Pinpoint the cell where the given text exists, returning its (x, y) midpoint coordinate. 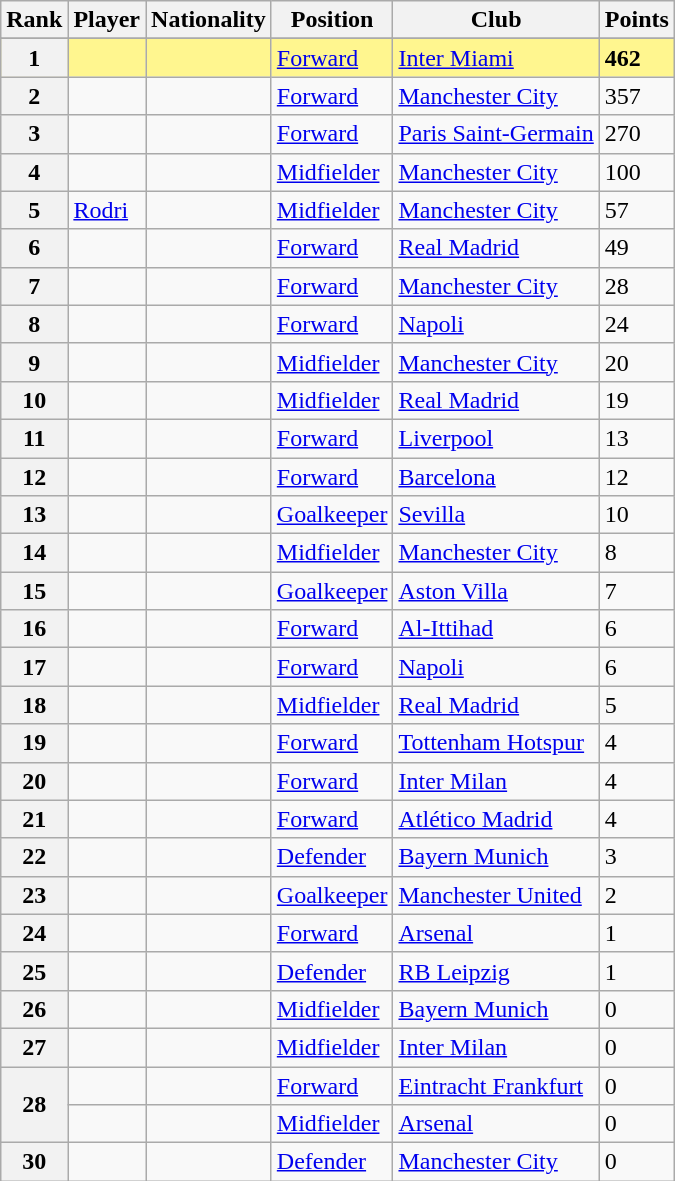
15 (34, 591)
49 (636, 248)
Eintracht Frankfurt (496, 1085)
11 (34, 438)
23 (34, 895)
Liverpool (496, 438)
Barcelona (496, 477)
Aston Villa (496, 591)
16 (34, 629)
Club (496, 20)
22 (34, 857)
57 (636, 210)
26 (34, 1009)
27 (34, 1047)
21 (34, 819)
Sevilla (496, 515)
Inter Miami (496, 58)
Player (107, 20)
25 (34, 971)
30 (34, 1162)
9 (34, 362)
18 (34, 705)
270 (636, 134)
RB Leipzig (496, 971)
Manchester United (496, 895)
Al-Ittihad (496, 629)
Points (636, 20)
Position (332, 20)
100 (636, 172)
357 (636, 96)
17 (34, 667)
462 (636, 58)
Tottenham Hotspur (496, 743)
Rank (34, 20)
Paris Saint-Germain (496, 134)
14 (34, 553)
Rodri (107, 210)
Nationality (209, 20)
Atlético Madrid (496, 819)
